Provide the (x, y) coordinate of the cell's center where the given text is located.  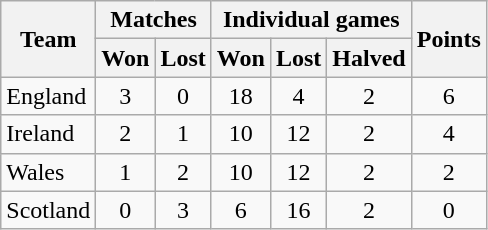
England (48, 96)
Halved (369, 58)
18 (240, 96)
Points (448, 39)
Team (48, 39)
Wales (48, 172)
Scotland (48, 210)
Individual games (311, 20)
16 (298, 210)
Ireland (48, 134)
Matches (154, 20)
